Extract the (x, y) coordinate from the center of the cell holding the provided text.  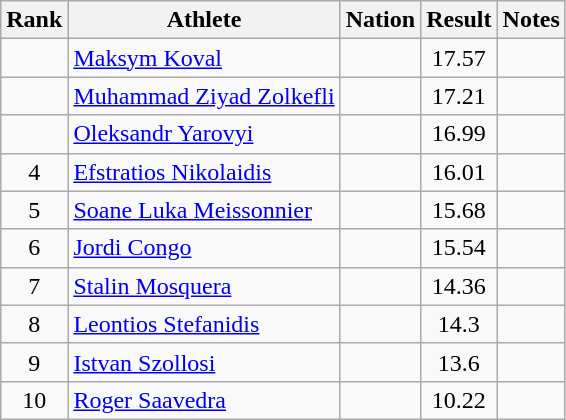
13.6 (459, 362)
17.57 (459, 58)
10.22 (459, 400)
16.01 (459, 172)
6 (34, 248)
16.99 (459, 134)
Leontios Stefanidis (204, 324)
Jordi Congo (204, 248)
Nation (380, 20)
8 (34, 324)
Soane Luka Meissonnier (204, 210)
7 (34, 286)
15.68 (459, 210)
Oleksandr Yarovyi (204, 134)
Efstratios Nikolaidis (204, 172)
5 (34, 210)
Result (459, 20)
9 (34, 362)
14.3 (459, 324)
Maksym Koval (204, 58)
4 (34, 172)
Istvan Szollosi (204, 362)
Notes (531, 20)
Stalin Mosquera (204, 286)
Roger Saavedra (204, 400)
Athlete (204, 20)
14.36 (459, 286)
10 (34, 400)
Rank (34, 20)
15.54 (459, 248)
Muhammad Ziyad Zolkefli (204, 96)
17.21 (459, 96)
